Return (x, y) of the center of cell containing provided text 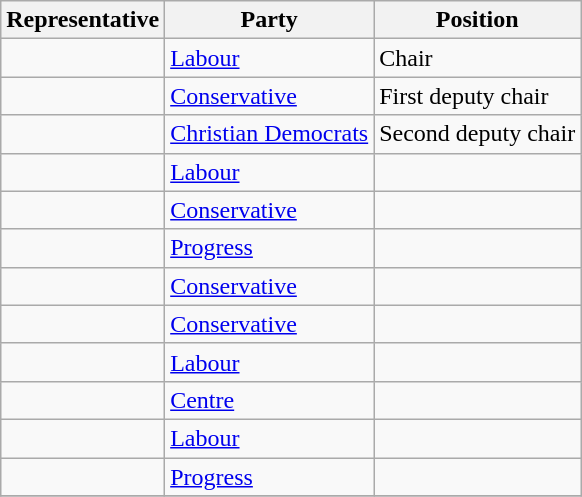
First deputy chair (478, 96)
Chair (478, 58)
Party (270, 20)
Representative (83, 20)
Centre (270, 400)
Christian Democrats (270, 134)
Second deputy chair (478, 134)
Position (478, 20)
